Locate the cell with the specified text and output its [X, Y] center coordinate. 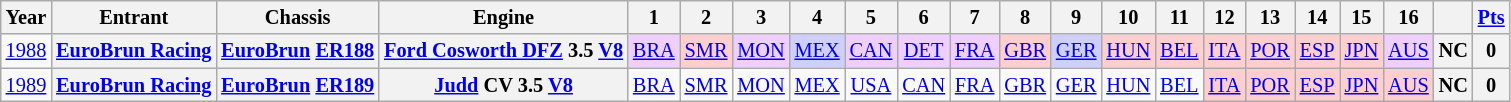
1988 [26, 51]
13 [1270, 17]
11 [1179, 17]
Ford Cosworth DFZ 3.5 V8 [504, 51]
DET [924, 51]
8 [1025, 17]
5 [872, 17]
7 [974, 17]
Year [26, 17]
EuroBrun ER189 [298, 85]
2 [706, 17]
4 [818, 17]
1 [654, 17]
14 [1318, 17]
EuroBrun ER188 [298, 51]
1989 [26, 85]
Judd CV 3.5 V8 [504, 85]
Engine [504, 17]
9 [1076, 17]
10 [1128, 17]
Pts [1492, 17]
16 [1408, 17]
Entrant [134, 17]
12 [1224, 17]
15 [1362, 17]
3 [760, 17]
USA [872, 85]
Chassis [298, 17]
6 [924, 17]
